Search for the cell housing the specified text and yield its (X, Y) center coordinate. 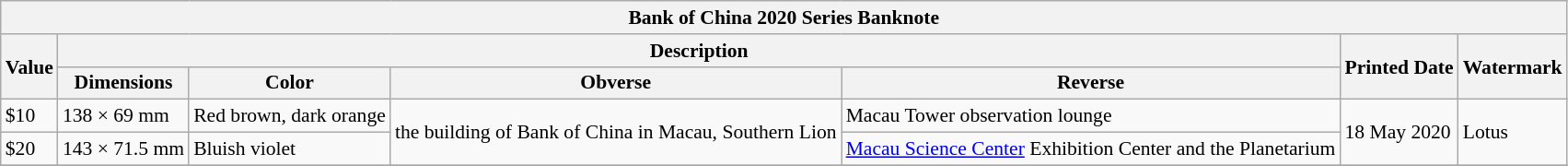
143 × 71.5 mm (123, 149)
Red brown, dark orange (289, 116)
Bank of China 2020 Series Banknote (784, 18)
Bluish violet (289, 149)
$10 (29, 116)
Watermark (1513, 66)
Macau Tower observation lounge (1091, 116)
the building of Bank of China in Macau, Southern Lion (616, 133)
$20 (29, 149)
18 May 2020 (1399, 133)
138 × 69 mm (123, 116)
Description (700, 51)
Value (29, 66)
Dimensions (123, 83)
Lotus (1513, 133)
Printed Date (1399, 66)
Color (289, 83)
Obverse (616, 83)
Macau Science Center Exhibition Center and the Planetarium (1091, 149)
Reverse (1091, 83)
